Provide the [X, Y] coordinate of the cell's center where the given text is located.  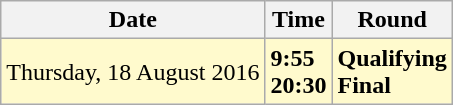
QualifyingFinal [392, 72]
Time [298, 20]
Date [133, 20]
9:5520:30 [298, 72]
Thursday, 18 August 2016 [133, 72]
Round [392, 20]
